From the cell containing the given text, extract its center point as [X, Y] coordinate. 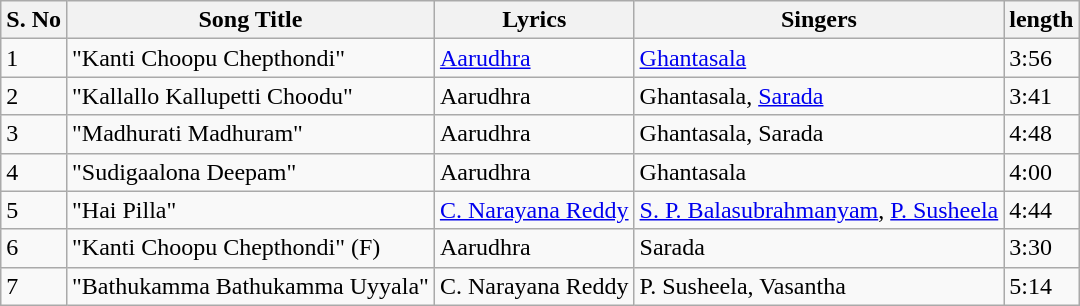
3 [34, 134]
"Kallallo Kallupetti Choodu" [250, 96]
4:44 [1042, 210]
"Hai Pilla" [250, 210]
"Kanti Choopu Chepthondi" [250, 58]
Song Title [250, 20]
"Kanti Choopu Chepthondi" (F) [250, 248]
4:00 [1042, 172]
"Bathukamma Bathukamma Uyyala" [250, 286]
P. Susheela, Vasantha [819, 286]
2 [34, 96]
3:30 [1042, 248]
"Sudigaalona Deepam" [250, 172]
3:56 [1042, 58]
5 [34, 210]
S. P. Balasubrahmanyam, P. Susheela [819, 210]
"Madhurati Madhuram" [250, 134]
6 [34, 248]
4:48 [1042, 134]
4 [34, 172]
3:41 [1042, 96]
Singers [819, 20]
Sarada [819, 248]
Lyrics [534, 20]
7 [34, 286]
S. No [34, 20]
5:14 [1042, 286]
length [1042, 20]
1 [34, 58]
